From the cell containing the given text, extract its center point as [X, Y] coordinate. 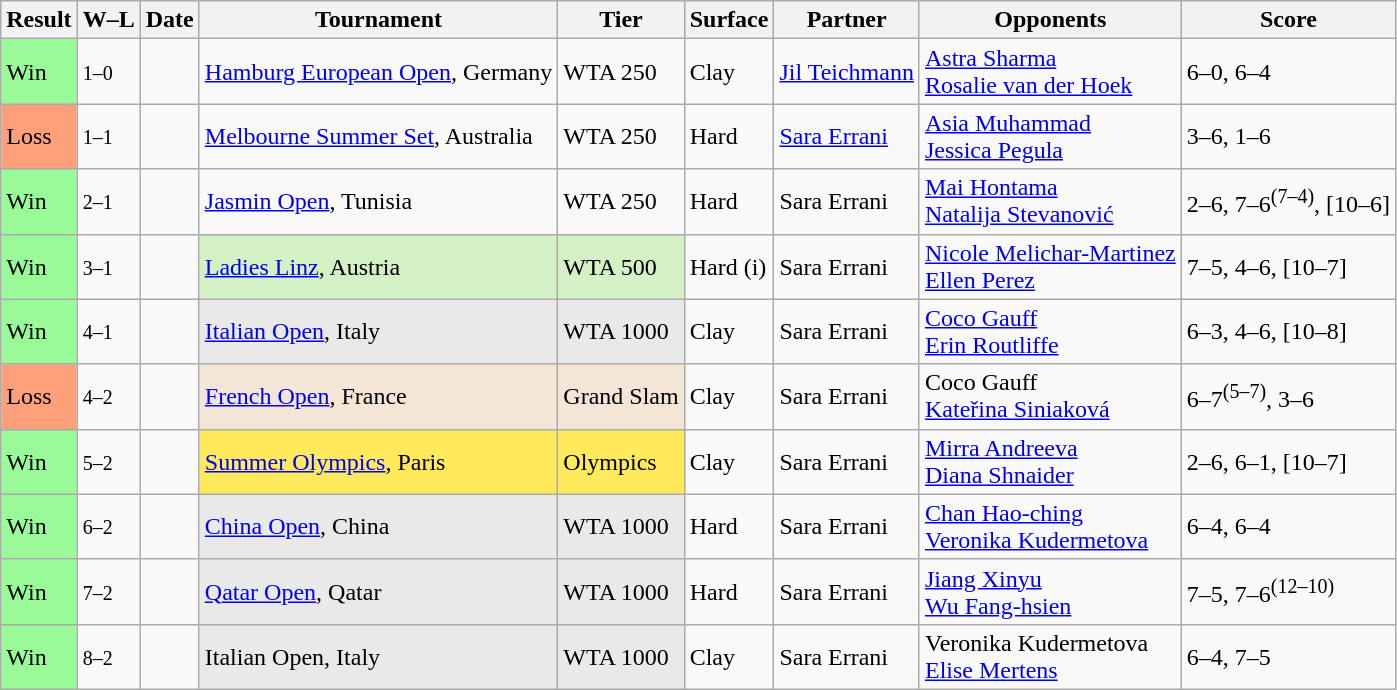
Hard (i) [729, 266]
Veronika Kudermetova Elise Mertens [1050, 656]
Coco Gauff Erin Routliffe [1050, 332]
Score [1288, 20]
Nicole Melichar-Martinez Ellen Perez [1050, 266]
6–7(5–7), 3–6 [1288, 396]
Jil Teichmann [847, 72]
Mai Hontama Natalija Stevanović [1050, 202]
1–1 [108, 136]
Qatar Open, Qatar [378, 592]
6–3, 4–6, [10–8] [1288, 332]
Result [39, 20]
Astra Sharma Rosalie van der Hoek [1050, 72]
China Open, China [378, 526]
Opponents [1050, 20]
Asia Muhammad Jessica Pegula [1050, 136]
Hamburg European Open, Germany [378, 72]
6–0, 6–4 [1288, 72]
7–2 [108, 592]
7–5, 7–6(12–10) [1288, 592]
Surface [729, 20]
6–4, 7–5 [1288, 656]
Date [170, 20]
Olympics [621, 462]
French Open, France [378, 396]
3–1 [108, 266]
Melbourne Summer Set, Australia [378, 136]
2–1 [108, 202]
4–2 [108, 396]
Tier [621, 20]
Mirra Andreeva Diana Shnaider [1050, 462]
Partner [847, 20]
Chan Hao-ching Veronika Kudermetova [1050, 526]
Jiang Xinyu Wu Fang-hsien [1050, 592]
2–6, 6–1, [10–7] [1288, 462]
WTA 500 [621, 266]
8–2 [108, 656]
Coco Gauff Kateřina Siniaková [1050, 396]
2–6, 7–6(7–4), [10–6] [1288, 202]
Tournament [378, 20]
W–L [108, 20]
4–1 [108, 332]
Ladies Linz, Austria [378, 266]
Jasmin Open, Tunisia [378, 202]
Summer Olympics, Paris [378, 462]
Grand Slam [621, 396]
1–0 [108, 72]
3–6, 1–6 [1288, 136]
6–2 [108, 526]
5–2 [108, 462]
6–4, 6–4 [1288, 526]
7–5, 4–6, [10–7] [1288, 266]
